From the cell containing the given text, extract its center point as [x, y] coordinate. 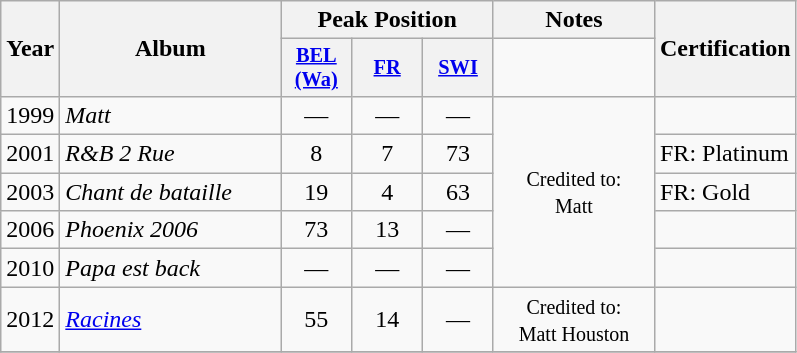
55 [316, 320]
19 [316, 192]
8 [316, 154]
13 [388, 230]
Certification [725, 49]
FR: Platinum [725, 154]
FR: Gold [725, 192]
SWI [458, 68]
Peak Position [388, 20]
2001 [30, 154]
Year [30, 49]
7 [388, 154]
Album [170, 49]
Matt [170, 115]
Credited to: Matt Houston [574, 320]
FR [388, 68]
14 [388, 320]
BEL (Wa) [316, 68]
R&B 2 Rue [170, 154]
4 [388, 192]
Racines [170, 320]
1999 [30, 115]
2003 [30, 192]
Chant de bataille [170, 192]
2006 [30, 230]
Credited to: Matt [574, 191]
63 [458, 192]
Phoenix 2006 [170, 230]
2012 [30, 320]
Papa est back [170, 268]
2010 [30, 268]
Notes [574, 20]
